Scan for the cell matching the given text and deliver its (X, Y) coordinate at center. 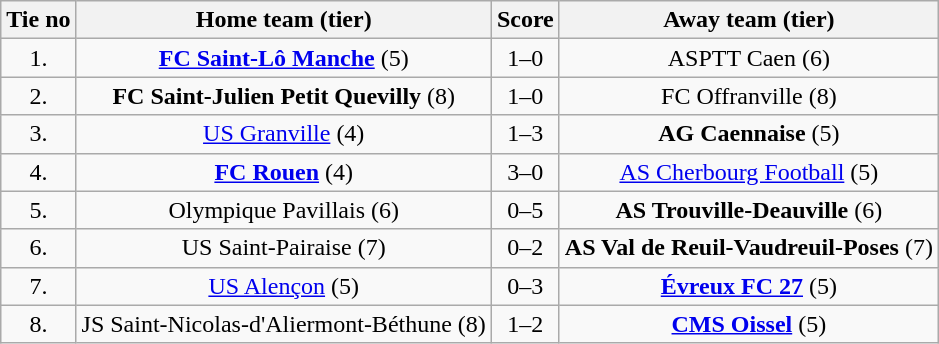
1. (38, 58)
US Alençon (5) (284, 286)
4. (38, 172)
Évreux FC 27 (5) (748, 286)
FC Offranville (8) (748, 96)
FC Rouen (4) (284, 172)
Tie no (38, 20)
Score (525, 20)
Olympique Pavillais (6) (284, 210)
FC Saint-Julien Petit Quevilly (8) (284, 96)
Home team (tier) (284, 20)
0–2 (525, 248)
8. (38, 324)
ASPTT Caen (6) (748, 58)
FC Saint-Lô Manche (5) (284, 58)
5. (38, 210)
AS Trouville-Deauville (6) (748, 210)
7. (38, 286)
AS Cherbourg Football (5) (748, 172)
Away team (tier) (748, 20)
US Saint-Pairaise (7) (284, 248)
JS Saint-Nicolas-d'Aliermont-Béthune (8) (284, 324)
1–3 (525, 134)
US Granville (4) (284, 134)
CMS Oissel (5) (748, 324)
3–0 (525, 172)
3. (38, 134)
1–2 (525, 324)
0–5 (525, 210)
AG Caennaise (5) (748, 134)
AS Val de Reuil-Vaudreuil-Poses (7) (748, 248)
6. (38, 248)
0–3 (525, 286)
2. (38, 96)
